Return [X, Y] of the center of cell containing provided text 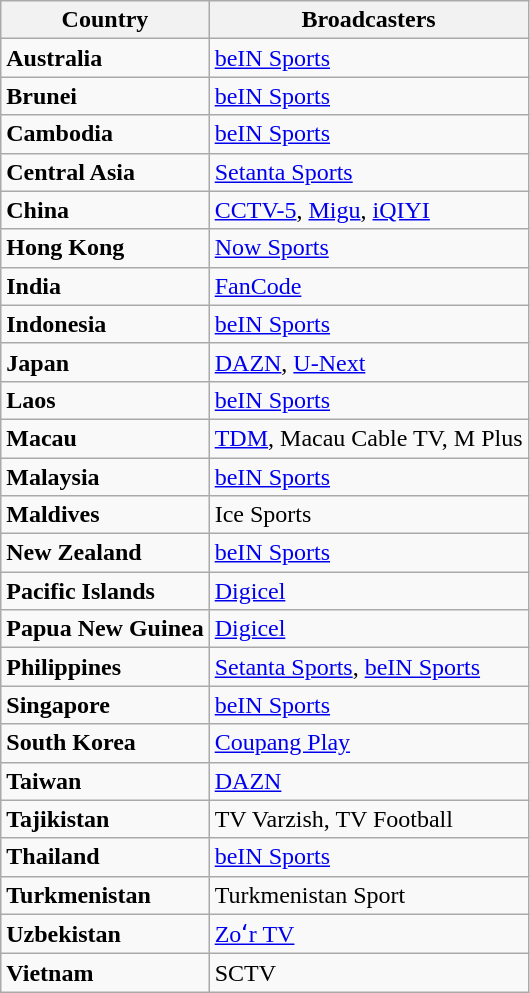
Central Asia [105, 172]
Vietnam [105, 973]
Cambodia [105, 134]
Uzbekistan [105, 934]
Ice Sports [368, 515]
China [105, 210]
Setanta Sports, beIN Sports [368, 667]
Philippines [105, 667]
FanCode [368, 286]
Maldives [105, 515]
Coupang Play [368, 743]
Pacific Islands [105, 591]
India [105, 286]
Hong Kong [105, 248]
Macau [105, 438]
Broadcasters [368, 20]
TDM, Macau Cable TV, M Plus [368, 438]
Turkmenistan [105, 895]
Zoʻr TV [368, 934]
Laos [105, 400]
TV Varzish, TV Football [368, 819]
CCTV-5, Migu, iQIYI [368, 210]
Malaysia [105, 477]
Singapore [105, 705]
DAZN, U-Next [368, 362]
Taiwan [105, 781]
Brunei [105, 96]
SCTV [368, 973]
Tajikistan [105, 819]
Papua New Guinea [105, 629]
Now Sports [368, 248]
DAZN [368, 781]
Setanta Sports [368, 172]
Turkmenistan Sport [368, 895]
Japan [105, 362]
Country [105, 20]
Indonesia [105, 324]
New Zealand [105, 553]
South Korea [105, 743]
Thailand [105, 857]
Australia [105, 58]
